Return the (X, Y) coordinate for the center point of the cell that contains the specified text.  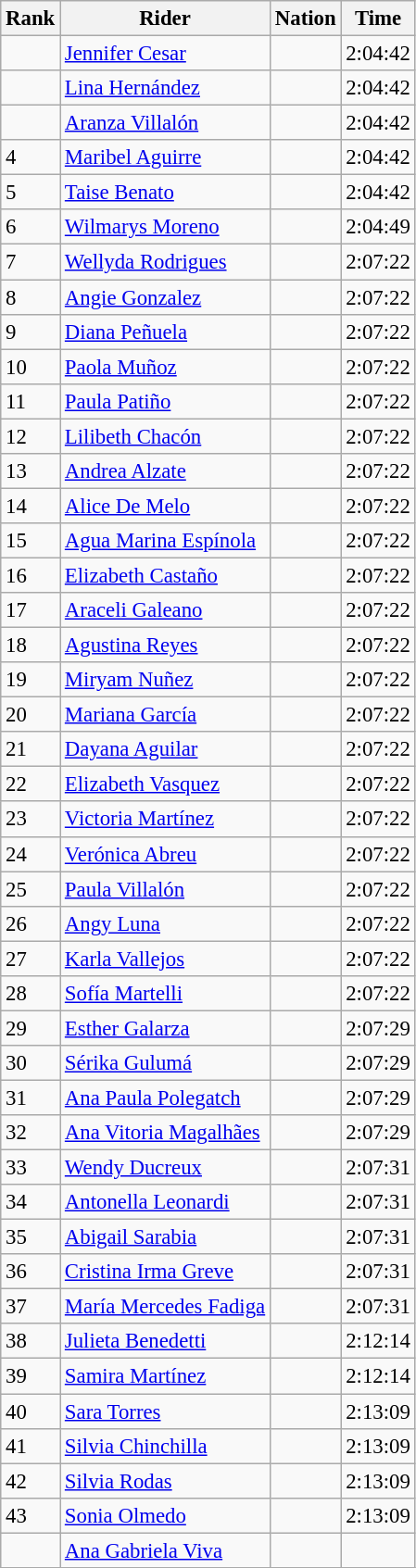
28 (31, 994)
Dayana Aguilar (165, 749)
15 (31, 541)
21 (31, 749)
34 (31, 1202)
Lina Hernández (165, 88)
Cristina Irma Greve (165, 1272)
5 (31, 193)
38 (31, 1342)
43 (31, 1515)
Elizabeth Castaño (165, 575)
10 (31, 367)
Taise Benato (165, 193)
8 (31, 297)
9 (31, 332)
22 (31, 784)
16 (31, 575)
Antonella Leonardi (165, 1202)
Esther Galarza (165, 1028)
Silvia Chinchilla (165, 1446)
24 (31, 854)
Aranza Villalón (165, 123)
20 (31, 715)
Karla Vallejos (165, 959)
31 (31, 1098)
36 (31, 1272)
33 (31, 1168)
19 (31, 680)
Rider (165, 19)
Sérika Gulumá (165, 1063)
2:04:49 (378, 227)
11 (31, 401)
Ana Gabriela Viva (165, 1550)
25 (31, 889)
Nation (305, 19)
Silvia Rodas (165, 1481)
18 (31, 646)
7 (31, 262)
Wilmarys Moreno (165, 227)
Andrea Alzate (165, 471)
37 (31, 1307)
29 (31, 1028)
María Mercedes Fadiga (165, 1307)
26 (31, 923)
40 (31, 1411)
Agua Marina Espínola (165, 541)
27 (31, 959)
Time (378, 19)
Mariana García (165, 715)
Paula Villalón (165, 889)
35 (31, 1237)
Abigail Sarabia (165, 1237)
Julieta Benedetti (165, 1342)
Jennifer Cesar (165, 54)
Paula Patiño (165, 401)
42 (31, 1481)
Alice De Melo (165, 506)
13 (31, 471)
17 (31, 610)
Maribel Aguirre (165, 157)
Araceli Galeano (165, 610)
Sonia Olmedo (165, 1515)
Sara Torres (165, 1411)
Rank (31, 19)
23 (31, 820)
32 (31, 1133)
Wellyda Rodrigues (165, 262)
Lilibeth Chacón (165, 436)
Angie Gonzalez (165, 297)
Agustina Reyes (165, 646)
Sofía Martelli (165, 994)
4 (31, 157)
Ana Paula Polegatch (165, 1098)
30 (31, 1063)
Samira Martínez (165, 1376)
Miryam Nuñez (165, 680)
Wendy Ducreux (165, 1168)
41 (31, 1446)
Paola Muñoz (165, 367)
Ana Vitoria Magalhães (165, 1133)
39 (31, 1376)
Verónica Abreu (165, 854)
Elizabeth Vasquez (165, 784)
12 (31, 436)
6 (31, 227)
Victoria Martínez (165, 820)
Angy Luna (165, 923)
14 (31, 506)
Diana Peñuela (165, 332)
